Find where the given text appears and provide that cell's center as [x, y] coordinate. 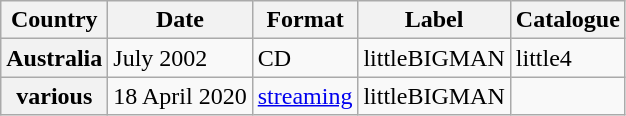
streaming [305, 96]
CD [305, 58]
Format [305, 20]
Country [54, 20]
July 2002 [180, 58]
little4 [568, 58]
Australia [54, 58]
Label [434, 20]
various [54, 96]
Date [180, 20]
Catalogue [568, 20]
18 April 2020 [180, 96]
